Extract the (X, Y) coordinate from the center of the cell holding the provided text.  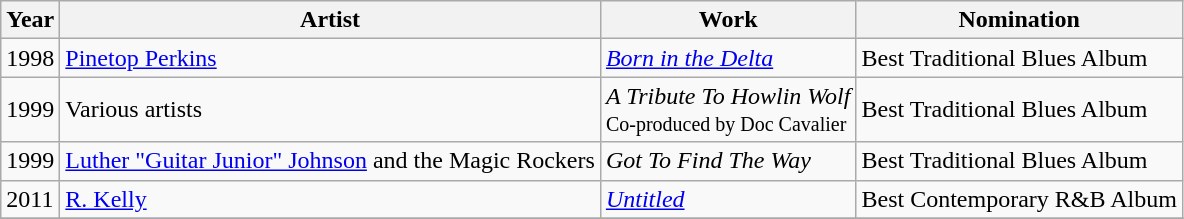
Work (728, 20)
1998 (30, 58)
R. Kelly (330, 199)
Luther "Guitar Junior" Johnson and the Magic Rockers (330, 161)
Got To Find The Way (728, 161)
Nomination (1019, 20)
Pinetop Perkins (330, 58)
Best Contemporary R&B Album (1019, 199)
Untitled (728, 199)
2011 (30, 199)
A Tribute To Howlin WolfCo-produced by Doc Cavalier (728, 110)
Various artists (330, 110)
Artist (330, 20)
Born in the Delta (728, 58)
Year (30, 20)
